From the cell containing the given text, extract its center point as (X, Y) coordinate. 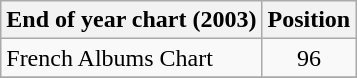
French Albums Chart (132, 58)
Position (309, 20)
96 (309, 58)
End of year chart (2003) (132, 20)
